Find where the given text appears and provide that cell's center as [X, Y] coordinate. 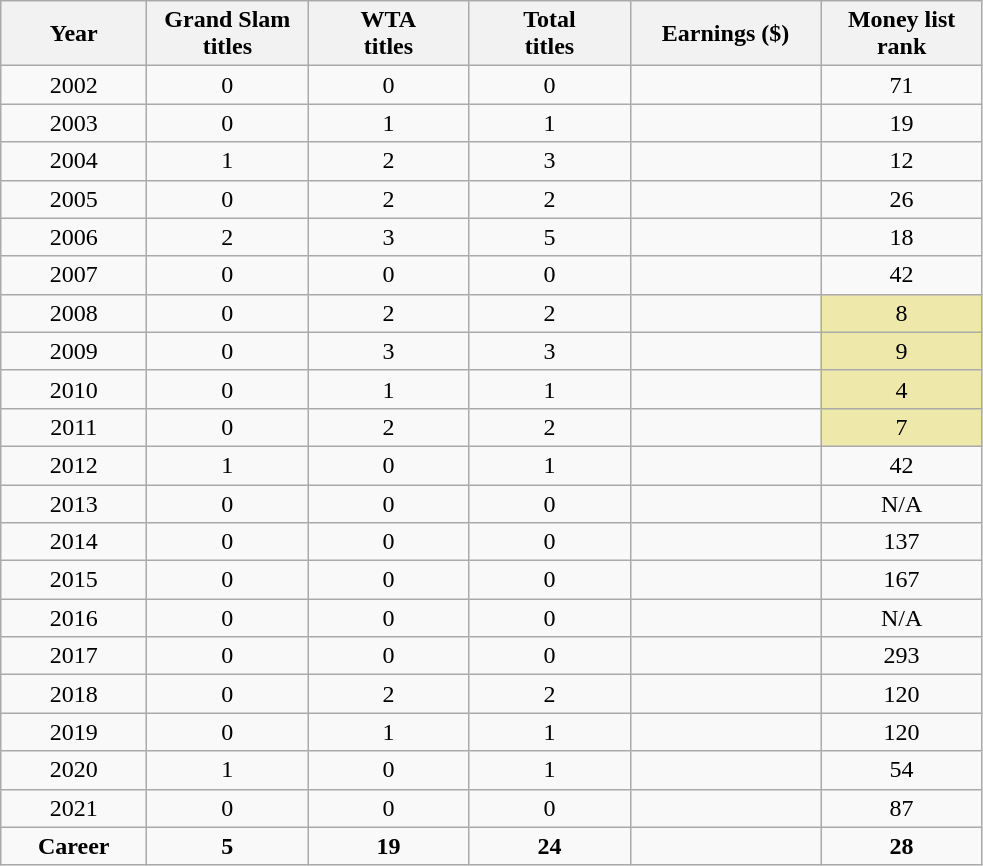
293 [902, 656]
Grand Slam titles [228, 34]
12 [902, 161]
2021 [74, 808]
2014 [74, 542]
2004 [74, 161]
Career [74, 846]
2008 [74, 313]
2016 [74, 618]
2002 [74, 85]
24 [550, 846]
26 [902, 199]
9 [902, 351]
71 [902, 85]
2003 [74, 123]
2020 [74, 770]
2007 [74, 275]
18 [902, 237]
Money list rank [902, 34]
2009 [74, 351]
54 [902, 770]
Earnings ($) [726, 34]
28 [902, 846]
4 [902, 389]
137 [902, 542]
2017 [74, 656]
7 [902, 427]
167 [902, 580]
2019 [74, 732]
WTA titles [388, 34]
87 [902, 808]
2011 [74, 427]
2013 [74, 503]
2012 [74, 465]
2006 [74, 237]
2018 [74, 694]
2005 [74, 199]
Total titles [550, 34]
8 [902, 313]
Year [74, 34]
2010 [74, 389]
2015 [74, 580]
